Identify which cell holds the provided text, then report its (X, Y) central coordinate. 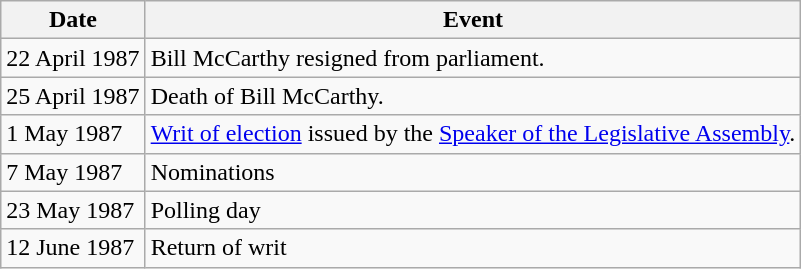
Death of Bill McCarthy. (473, 96)
7 May 1987 (73, 172)
25 April 1987 (73, 96)
Event (473, 20)
Polling day (473, 210)
Writ of election issued by the Speaker of the Legislative Assembly. (473, 134)
Bill McCarthy resigned from parliament. (473, 58)
22 April 1987 (73, 58)
Return of writ (473, 248)
Nominations (473, 172)
Date (73, 20)
1 May 1987 (73, 134)
12 June 1987 (73, 248)
23 May 1987 (73, 210)
